Return [X, Y] of the center of cell containing provided text 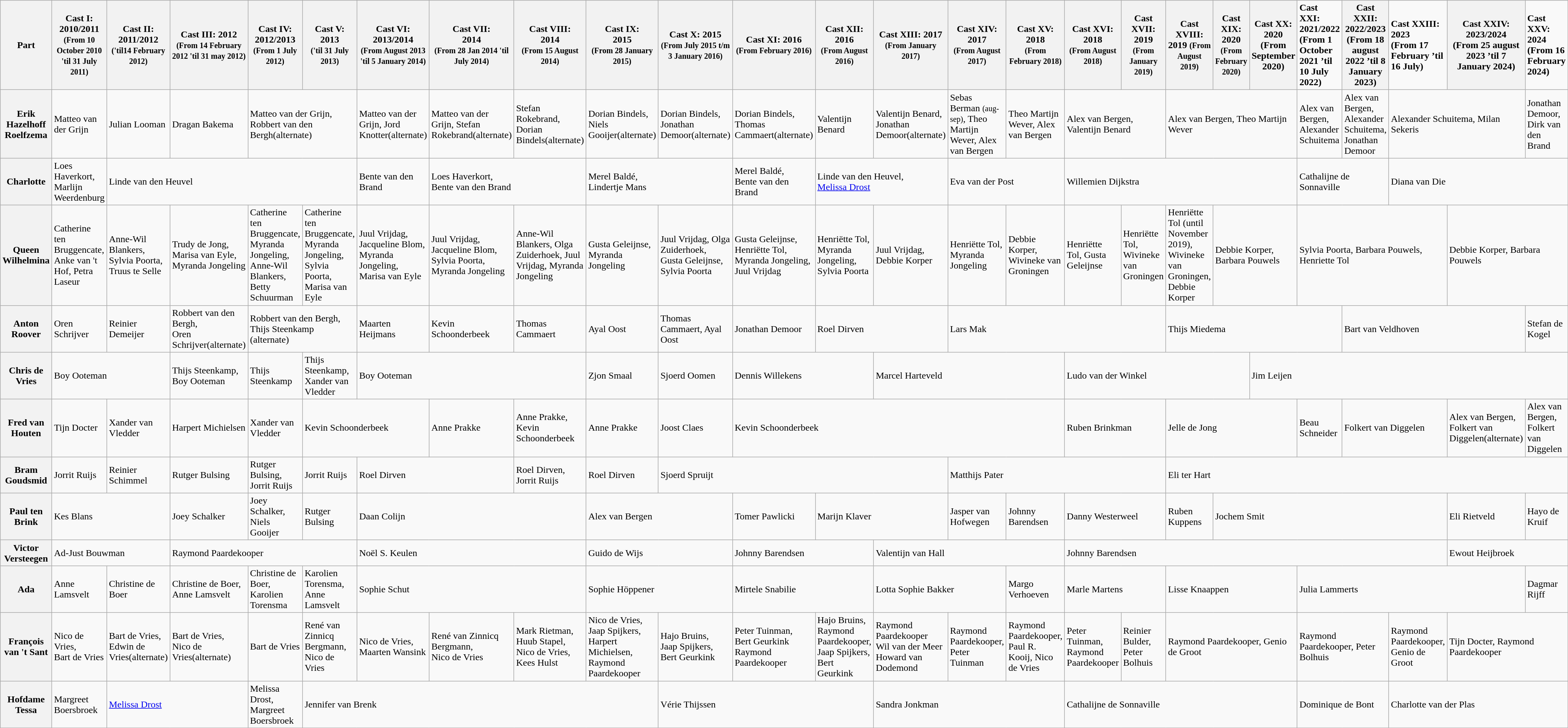
Peter Tuinman, Raymond Paardekooper [1093, 647]
Valentijn Benard [844, 124]
Eva van der Post [1006, 181]
Matteo van der Grijn [79, 124]
Beau Schneider [1320, 428]
Christine de Boer,Anne Lamsvelt [209, 589]
Paul ten Brink [26, 517]
Cast XX: 2020 (From September 2020) [1273, 45]
Alex van Bergen, Folkert van Diggelen [1546, 428]
Cast XVI: 2018(From August 2018) [1093, 45]
Tomer Pawlicki [774, 517]
Jennifer van Brenk [480, 704]
Robbert van den Bergh,Oren Schrijver(alternate) [209, 329]
Gusta Geleijnse, Myranda Jongeling [622, 255]
Vérie Thijssen [766, 704]
Nico de Vries,Bart de Vries [79, 647]
Cast XV: 2018(From February 2018) [1035, 45]
Cast XXIV: 2023/2024(From 25 august 2023 ’til 7 January 2024) [1486, 45]
Cast XII: 2016(From August 2016) [844, 45]
Hofdame Tessa [26, 704]
Matteo van der Grijn, Jord Knotter(alternate) [393, 124]
Theo Martijn Wever, Alex van Bergen [1035, 124]
Alex van Bergen, Valentijn Benard [1115, 124]
Cast VII:2014(From 28 Jan 2014 'til July 2014) [472, 45]
Valentijn Benard, Jonathan Demoor(alternate) [911, 124]
Ruben Brinkman [1115, 428]
Anne Lamsvelt [79, 589]
Debbie Korper, Wivineke van Groningen [1035, 255]
Sylvia Poorta, Barbara Pouwels, Henriette Tol [1372, 255]
Dominique de Bont [1343, 704]
Rutger Bulsing,Jorrit Ruijs [275, 475]
Thijs Steenkamp,Xander van Vledder [330, 375]
Erik Hazelhoff Roelfzema [26, 124]
Cast X: 2015(From July 2015 t/m 3 January 2016) [695, 45]
Eli Rietveld [1486, 517]
Cast XI: 2016(From February 2016) [774, 45]
Christine de Boer,Karolien Torensma [275, 589]
Thijs Miedema [1254, 329]
Joost Claes [695, 428]
Nico de Vries, Maarten Wansink [393, 647]
Loes Haverkort,Bente van den Brand [508, 181]
Alex van Bergen, Alexander Schuitema [1320, 124]
Reinier Schimmel [138, 475]
Alex van Bergen, Folkert van Diggelen(alternate) [1486, 428]
Karolien Torensma,Anne Lamsvelt [330, 589]
Fred van Houten [26, 428]
Cast XXI: 2021/2022 (From 1 October 2021 ’til 10 July 2022) [1320, 45]
Raymond Paardekooper [263, 553]
Stefan Rokebrand, Dorian Bindels(alternate) [550, 124]
Henriëtte Tol, Myranda Jongeling, Sylvia Poorta [844, 255]
Cast I: 2010/2011(From 10 October 2010 'til 31 July 2011) [79, 45]
Henriëtte Tol, Myranda Jongeling [977, 255]
Willemien Dijkstra [1181, 181]
Julian Looman [138, 124]
Lars Mak [1057, 329]
Catherine ten Bruggencate, Myranda Jongeling, Sylvia Poorta, Marisa van Eyle [330, 255]
Henriëtte Tol, Gusta Geleijnse [1093, 255]
Hajo Bruins,Raymond Paardekooper, Jaap Spijkers, Bert Geurkink [844, 647]
Ayal Oost [622, 329]
Raymond Paardekooper, Peter Bolhuis [1343, 647]
Jonathan Demoor [774, 329]
Thomas Cammaert, Ayal Oost [695, 329]
François van 't Sant [26, 647]
Bart de Vries,Edwin de Vries(alternate) [138, 647]
Sophie Schut [472, 589]
Anne-Wil Blankers, Olga Zuiderhoek, Juul Vrijdag, Myranda Jongeling [550, 255]
Jochem Smit [1330, 517]
Gusta Geleijnse,Henriëtte Tol, Myranda Jongeling, Juul Vrijdag [774, 255]
Stefan de Kogel [1546, 329]
Linde van den Heuvel [232, 181]
Daan Colijn [472, 517]
Cast XXII: 2022/2023 (From 18 august 2022 ’til 8 January 2023) [1365, 45]
Queen Wilhelmina [26, 255]
Trudy de Jong, Marisa van Eyle,Myranda Jongeling [209, 255]
Ad-Just Bouwman [111, 553]
Victor Versteegen [26, 553]
Margo Verhoeven [1035, 589]
Raymond Paardekooper, Paul R. Kooij, Nico de Vries [1035, 647]
Juul Vrijdag, Debbie Korper [911, 255]
Alex van Bergen, Theo Martijn Wever [1231, 124]
Sjoerd Spruijt [803, 475]
Cast IX:2015(From 28 January 2015) [622, 45]
Melissa Drost,Margreet Boersbroek [275, 704]
Noël S. Keulen [472, 553]
Lisse Knaappen [1231, 589]
Charlotte [26, 181]
Mark Rietman,Huub Stapel, Nico de Vries, Kees Hulst [550, 647]
Cast XVIII: 2019 (From August 2019) [1189, 45]
Diana van Die [1478, 181]
Roel Dirven,Jorrit Ruijs [550, 475]
Merel Baldé,Lindertje Mans [659, 181]
Harpert Michielsen [209, 428]
Guido de Wijs [659, 553]
Jim Leijen [1409, 375]
Sebas Berman (aug-sep), Theo Martijn Wever, Alex van Bergen [977, 124]
Anne-Wil Blankers,Sylvia Poorta, Truus te Selle [138, 255]
Christine de Boer [138, 589]
Anne Prakke,Kevin Schoonderbeek [550, 428]
Raymond PaardekooperWil van der Meer Howard van Dodemond [911, 647]
Matteo van der Grijn, Stefan Rokebrand(alternate) [472, 124]
Oren Schrijver [79, 329]
Zjon Smaal [622, 375]
Jelle de Jong [1231, 428]
Thijs Steenkamp [275, 375]
Cast V: 2013('til 31 July 2013) [330, 45]
Sophie Höppener [659, 589]
Raymond Paardekooper, Peter Tuinman [977, 647]
Ewout Heijbroek [1508, 553]
Bram Goudsmid [26, 475]
Henriëtte Tol (until November 2019),Wivineke van Groningen, Debbie Korper [1189, 255]
Dragan Bakema [209, 124]
Nico de Vries,Jaap Spijkers, Harpert Michielsen, Raymond Paardekooper [622, 647]
Ada [26, 589]
Sandra Jonkman [969, 704]
Cast XIX: 2020 (From February 2020) [1231, 45]
Joey Schalker,Niels Gooijer [275, 517]
Matteo van der Grijn, Robbert van den Bergh(alternate) [303, 124]
Reinier Bulder, Peter Bolhuis [1144, 647]
Cast II: 2011/2012('til14 February 2012) [138, 45]
Juul Vrijdag, Jacqueline Blom,Myranda Jongeling, Marisa van Eyle [393, 255]
Cast XIV: 2017(From August 2017) [977, 45]
Dorian Bindels,Thomas Cammaert(alternate) [774, 124]
Mirtele Snabilie [803, 589]
Cast IV: 2012/2013(From 1 July 2012) [275, 45]
Dorian Bindels,Jonathan Demoor(alternate) [695, 124]
Folkert van Diggelen [1394, 428]
Joey Schalker [209, 517]
Loes Haverkort,Marlijn Weerdenburg [79, 181]
Bente van den Brand [393, 181]
Chris de Vries [26, 375]
Catherine ten Bruggencate,Anke van 't Hof, Petra Laseur [79, 255]
Dagmar Rijff [1546, 589]
Robbert van den Bergh,Thijs Steenkamp (alternate) [303, 329]
Maarten Heijmans [393, 329]
Part [26, 45]
Valentijn van Hall [969, 553]
Bart van Veldhoven [1434, 329]
Julia Lammerts [1411, 589]
Peter Tuinman,Bert Geurkink Raymond Paardekooper [774, 647]
Ruben Kuppens [1189, 517]
Juul Vrijdag, Jacqueline Blom, Sylvia Poorta,Myranda Jongeling [472, 255]
Hajo Bruins,Jaap Spijkers, Bert Geurkink [695, 647]
Thijs Steenkamp,Boy Ooteman [209, 375]
Juul Vrijdag, Olga Zuiderhoek, Gusta Geleijnse,Sylvia Poorta [695, 255]
Tijn Docter, Raymond Paardekooper [1508, 647]
Marle Martens [1115, 589]
Ludo van der Winkel [1157, 375]
Hayo de Kruif [1546, 517]
Thomas Cammaert [550, 329]
Danny Westerweel [1115, 517]
Melissa Drost [177, 704]
Reinier Demeijer [138, 329]
Alexander Schuitema, Milan Sekeris [1457, 124]
Cast XIII: 2017(From January 2017) [911, 45]
Eli ter Hart [1367, 475]
Matthijs Pater [1057, 475]
Merel Baldé,Bente van den Brand [774, 181]
Cast III: 2012(From 14 February 2012 'til 31 may 2012) [209, 45]
Marcel Harteveld [969, 375]
Tijn Docter [79, 428]
Sjoerd Oomen [695, 375]
Margreet Boersbroek [79, 704]
Alex van Bergen, Alexander Schuitema, Jonathan Demoor [1365, 124]
Cast XXIII: 2023(From 17 February ’til 16 July) [1418, 45]
Cast VIII:2014(From 15 August 2014) [550, 45]
Lotta Sophie Bakker [940, 589]
Bart de Vries,Nico de Vries(alternate) [209, 647]
Kes Blans [111, 517]
Dennis Willekens [803, 375]
Anton Roover [26, 329]
Cast XVII: 2019 (From January 2019) [1144, 45]
Linde van den Heuvel,Melissa Drost [881, 181]
Jasper van Hofwegen [977, 517]
Cast XXV: 2024(From 16 February 2024) [1546, 45]
Marijn Klaver [881, 517]
Catherine ten Bruggencate, Myranda Jongeling,Anne-Wil Blankers, Betty Schuurman [275, 255]
Cast VI: 2013/2014(From August 2013 'til 5 January 2014) [393, 45]
Jonathan Demoor, Dirk van den Brand [1546, 124]
Charlotte van der Plas [1478, 704]
Alex van Bergen [659, 517]
Bart de Vries [275, 647]
Dorian Bindels, Niels Gooijer(alternate) [622, 124]
Henriëtte Tol, Wivineke van Groningen [1144, 255]
